Return the [x, y] coordinate for the center point of the cell that contains the specified text.  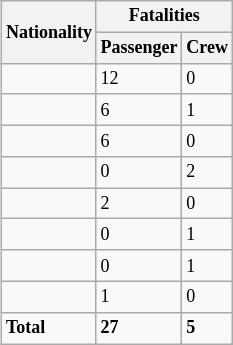
5 [207, 328]
Passenger [139, 48]
Nationality [50, 32]
27 [139, 328]
12 [139, 78]
Fatalities [164, 16]
Total [50, 328]
Crew [207, 48]
